Detect which cell encompasses the target text, then output its (X, Y) center coordinate. 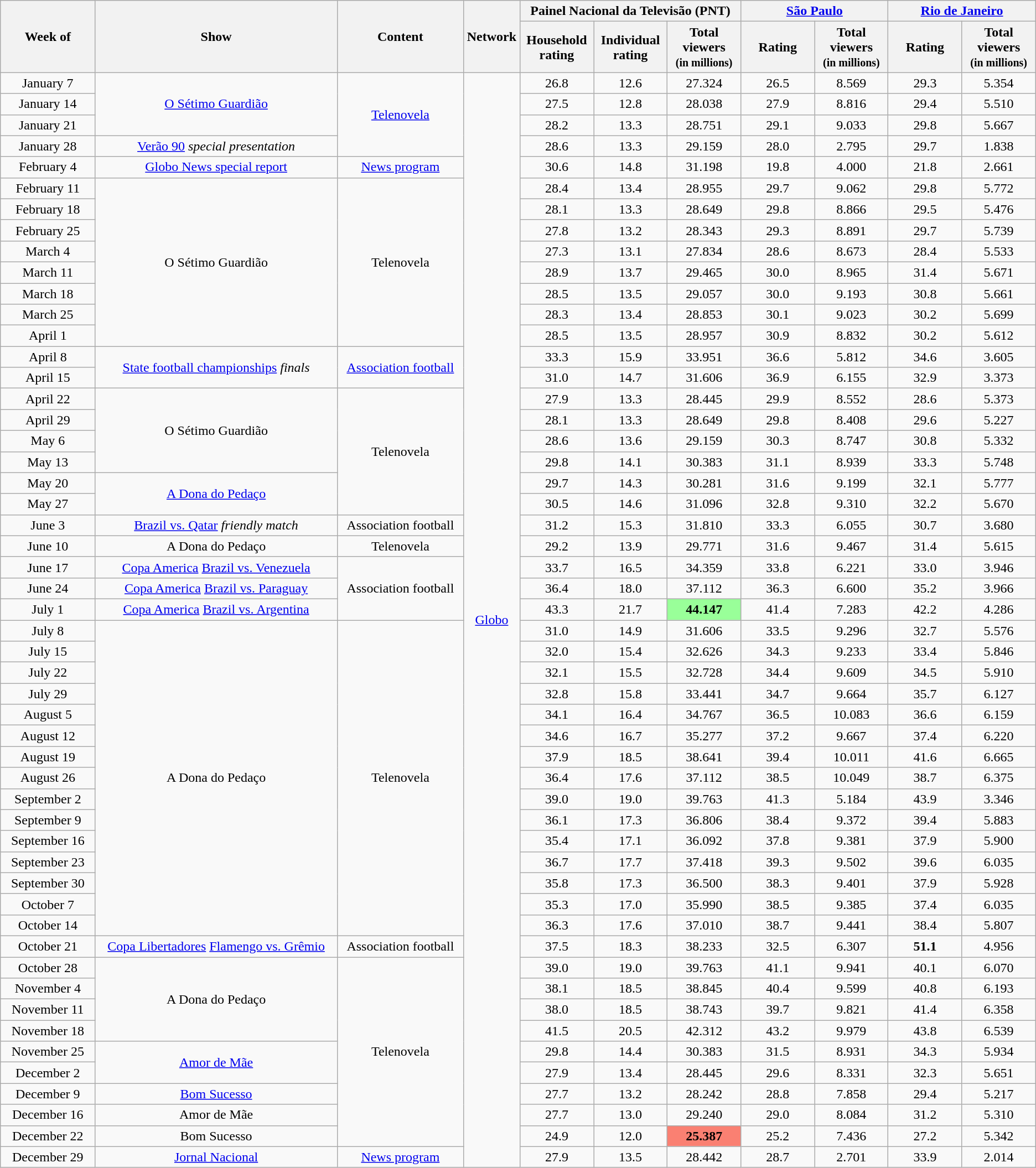
January 28 (48, 146)
5.510 (998, 104)
5.576 (998, 630)
35.277 (704, 736)
5.373 (998, 399)
5.310 (998, 1115)
8.673 (851, 251)
27.834 (704, 251)
29.240 (704, 1115)
16.7 (630, 736)
January 21 (48, 125)
August 26 (48, 778)
May 27 (48, 504)
35.8 (557, 883)
Show (216, 37)
8.866 (851, 209)
February 25 (48, 230)
38.3 (778, 883)
9.599 (851, 989)
November 4 (48, 989)
14.4 (630, 1052)
3.346 (998, 799)
June 24 (48, 588)
28.8 (778, 1094)
5.615 (998, 546)
April 15 (48, 378)
25.387 (704, 1136)
July 8 (48, 630)
2.795 (851, 146)
6.055 (851, 525)
6.358 (998, 1010)
38.0 (557, 1010)
Content (400, 37)
8.569 (851, 83)
32.3 (925, 1073)
4.000 (851, 167)
10.083 (851, 715)
December 29 (48, 1157)
5.739 (998, 230)
28.955 (704, 188)
July 1 (48, 609)
6.539 (998, 1031)
40.1 (925, 968)
28.751 (704, 125)
9.441 (851, 925)
20.5 (630, 1031)
30.281 (704, 483)
8.408 (851, 420)
April 29 (48, 420)
5.184 (851, 799)
6.307 (851, 946)
28.242 (704, 1094)
28.343 (704, 230)
8.832 (851, 336)
Brazil vs. Qatar friendly match (216, 525)
May 20 (48, 483)
Copa Libertadores Flamengo vs. Grêmio (216, 946)
16.4 (630, 715)
36.5 (778, 715)
9.193 (851, 294)
33.7 (557, 567)
5.812 (851, 357)
28.038 (704, 104)
August 19 (48, 757)
3.946 (998, 567)
September 2 (48, 799)
December 9 (48, 1094)
18.3 (630, 946)
9.296 (851, 630)
13.0 (630, 1115)
5.900 (998, 841)
39.7 (778, 1010)
39.6 (925, 862)
9.023 (851, 315)
19.8 (778, 167)
8.931 (851, 1052)
41.1 (778, 968)
14.9 (630, 630)
3.605 (998, 357)
5.671 (998, 272)
9.821 (851, 1010)
26.8 (557, 83)
33.9 (925, 1157)
35.990 (704, 904)
October 7 (48, 904)
13.7 (630, 272)
Copa America Brazil vs. Argentina (216, 609)
42.312 (704, 1031)
27.8 (557, 230)
34.4 (778, 673)
June 17 (48, 567)
15.8 (630, 694)
43.3 (557, 609)
8.747 (851, 441)
30.5 (557, 504)
Verão 90 special presentation (216, 146)
4.956 (998, 946)
33.4 (925, 652)
32.2 (925, 504)
7.436 (851, 1136)
31.810 (704, 525)
Network (491, 37)
5.910 (998, 673)
April 22 (48, 399)
8.084 (851, 1115)
October 14 (48, 925)
40.8 (925, 989)
35.4 (557, 841)
27.3 (557, 251)
37.8 (778, 841)
9.385 (851, 904)
2.701 (851, 1157)
January 7 (48, 83)
Painel Nacional da Televisão (PNT) (630, 11)
6.127 (998, 694)
November 18 (48, 1031)
9.502 (851, 862)
29.057 (704, 294)
10.049 (851, 778)
35.7 (925, 694)
6.159 (998, 715)
51.1 (925, 946)
7.858 (851, 1094)
July 22 (48, 673)
34.1 (557, 715)
37.010 (704, 925)
36.500 (704, 883)
34.5 (925, 673)
15.9 (630, 357)
8.331 (851, 1073)
38.641 (704, 757)
September 9 (48, 820)
6.375 (998, 778)
8.939 (851, 462)
13.6 (630, 441)
June 10 (48, 546)
5.748 (998, 462)
September 30 (48, 883)
29.2 (557, 546)
41.6 (925, 757)
9.199 (851, 483)
16.5 (630, 567)
27.5 (557, 104)
4.286 (998, 609)
30.6 (557, 167)
March 4 (48, 251)
Household rating (557, 47)
12.6 (630, 83)
33.8 (778, 567)
Copa America Brazil vs. Paraguay (216, 588)
27.2 (925, 1136)
March 25 (48, 315)
13.1 (630, 251)
14.1 (630, 462)
February 11 (48, 188)
9.979 (851, 1031)
9.062 (851, 188)
5.476 (998, 209)
33.0 (925, 567)
28.442 (704, 1157)
6.600 (851, 588)
5.777 (998, 483)
13.9 (630, 546)
15.4 (630, 652)
3.373 (998, 378)
32.626 (704, 652)
6.193 (998, 989)
5.846 (998, 652)
5.667 (998, 125)
Individual rating (630, 47)
5.807 (998, 925)
28.2 (557, 125)
Globo (491, 620)
February 4 (48, 167)
40.4 (778, 989)
3.680 (998, 525)
15.5 (630, 673)
36.9 (778, 378)
5.533 (998, 251)
6.221 (851, 567)
August 12 (48, 736)
8.816 (851, 104)
6.155 (851, 378)
30.3 (778, 441)
6.070 (998, 968)
14.7 (630, 378)
28.3 (557, 315)
28.957 (704, 336)
3.966 (998, 588)
28.9 (557, 272)
29.0 (778, 1115)
35.2 (925, 588)
July 29 (48, 694)
5.612 (998, 336)
6.665 (998, 757)
33.5 (778, 630)
5.883 (998, 820)
5.699 (998, 315)
30.1 (778, 315)
February 18 (48, 209)
2.661 (998, 167)
21.7 (630, 609)
August 5 (48, 715)
29.465 (704, 272)
6.220 (998, 736)
10.011 (851, 757)
São Paulo (815, 11)
39.3 (778, 862)
35.3 (557, 904)
June 3 (48, 525)
37.2 (778, 736)
18.0 (630, 588)
37.418 (704, 862)
29.9 (778, 399)
38.233 (704, 946)
38.845 (704, 989)
5.661 (998, 294)
5.651 (998, 1073)
Copa America Brazil vs. Venezuela (216, 567)
7.283 (851, 609)
9.381 (851, 841)
Jornal Nacional (216, 1157)
31.1 (778, 462)
37.5 (557, 946)
9.372 (851, 820)
Globo News special report (216, 167)
9.401 (851, 883)
2.014 (998, 1157)
28.7 (778, 1157)
32.728 (704, 673)
43.2 (778, 1031)
5.354 (998, 83)
State football championships finals (216, 367)
5.928 (998, 883)
31.198 (704, 167)
December 2 (48, 1073)
5.670 (998, 504)
38.1 (557, 989)
November 25 (48, 1052)
5.227 (998, 420)
September 16 (48, 841)
9.467 (851, 546)
January 14 (48, 104)
9.033 (851, 125)
12.0 (630, 1136)
32.9 (925, 378)
May 13 (48, 462)
9.233 (851, 652)
October 21 (48, 946)
32.0 (557, 652)
8.965 (851, 272)
1.838 (998, 146)
24.9 (557, 1136)
April 1 (48, 336)
9.664 (851, 694)
9.667 (851, 736)
17.7 (630, 862)
30.7 (925, 525)
Week of (48, 37)
31.5 (778, 1052)
29.771 (704, 546)
5.342 (998, 1136)
41.5 (557, 1031)
April 8 (48, 357)
May 6 (48, 441)
27.324 (704, 83)
March 18 (48, 294)
28.0 (778, 146)
44.147 (704, 609)
25.2 (778, 1136)
34.767 (704, 715)
36.806 (704, 820)
14.6 (630, 504)
41.3 (778, 799)
32.7 (925, 630)
34.359 (704, 567)
38.743 (704, 1010)
36.1 (557, 820)
36.7 (557, 862)
9.609 (851, 673)
29.5 (925, 209)
July 15 (48, 652)
9.941 (851, 968)
5.934 (998, 1052)
17.1 (630, 841)
March 11 (48, 272)
33.951 (704, 357)
43.8 (925, 1031)
5.772 (998, 188)
Rio de Janeiro (962, 11)
8.891 (851, 230)
17.0 (630, 904)
December 22 (48, 1136)
12.8 (630, 104)
October 28 (48, 968)
28.853 (704, 315)
21.8 (925, 167)
30.9 (778, 336)
14.3 (630, 483)
33.441 (704, 694)
31.096 (704, 504)
15.3 (630, 525)
42.2 (925, 609)
14.8 (630, 167)
September 23 (48, 862)
5.332 (998, 441)
36.092 (704, 841)
November 11 (48, 1010)
December 16 (48, 1115)
34.7 (778, 694)
9.310 (851, 504)
5.217 (998, 1094)
26.5 (778, 83)
32.5 (778, 946)
29.1 (778, 125)
8.552 (851, 399)
43.9 (925, 799)
